Pinpoint the cell where the given text exists, returning its (X, Y) midpoint coordinate. 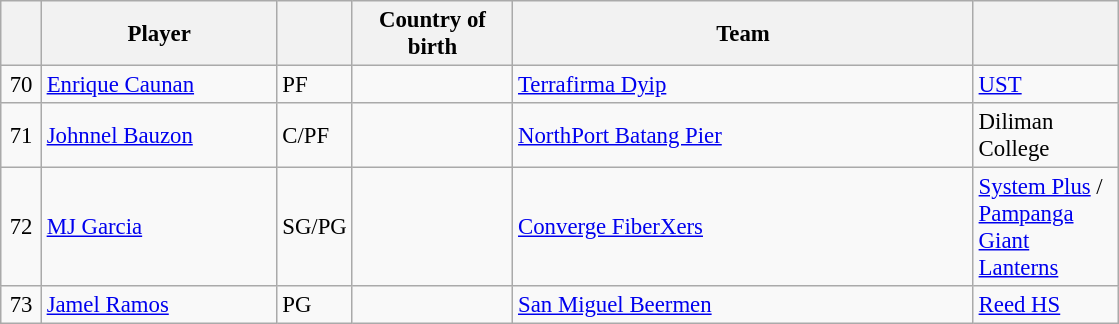
72 (22, 228)
UST (1046, 85)
System Plus / Pampanga Giant Lanterns (1046, 228)
70 (22, 85)
Country of birth (432, 34)
Team (744, 34)
C/PF (314, 136)
San Miguel Beermen (744, 305)
Enrique Caunan (159, 85)
73 (22, 305)
MJ Garcia (159, 228)
Terrafirma Dyip (744, 85)
PG (314, 305)
71 (22, 136)
PF (314, 85)
SG/PG (314, 228)
Jamel Ramos (159, 305)
NorthPort Batang Pier (744, 136)
Reed HS (1046, 305)
Converge FiberXers (744, 228)
Johnnel Bauzon (159, 136)
Diliman College (1046, 136)
Player (159, 34)
